Detect which cell encompasses the target text, then output its (X, Y) center coordinate. 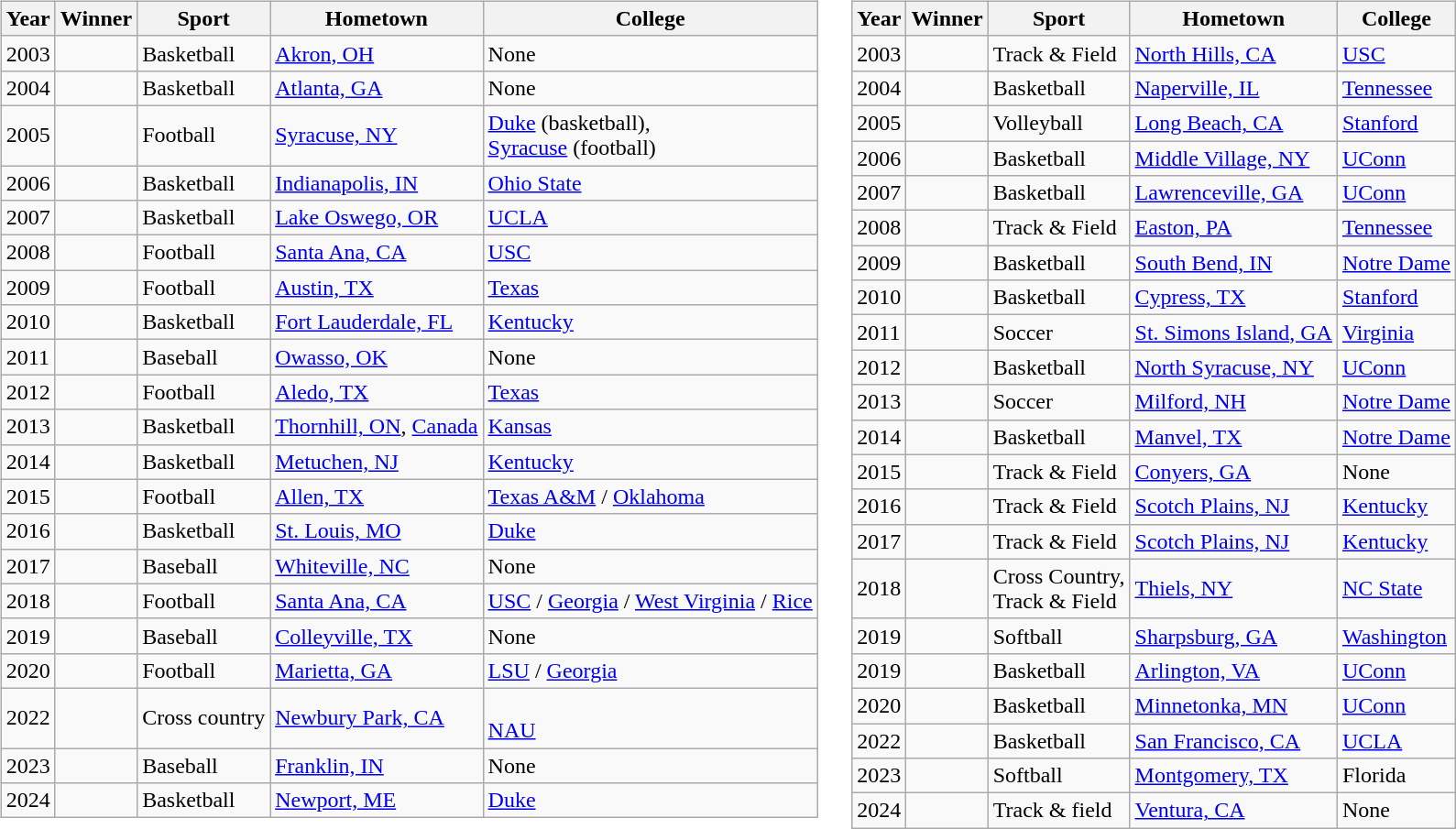
Washington (1396, 636)
Austin, TX (377, 288)
Lake Oswego, OR (377, 218)
Cypress, TX (1233, 298)
Conyers, GA (1233, 472)
USC / Georgia / West Virginia / Rice (651, 601)
Marietta, GA (377, 671)
Sharpsburg, GA (1233, 636)
Akron, OH (377, 53)
Montgomery, TX (1233, 776)
Cross country (203, 718)
San Francisco, CA (1233, 741)
Atlanta, GA (377, 88)
Thiels, NY (1233, 588)
Kansas (651, 427)
Fort Lauderdale, FL (377, 322)
Owasso, OK (377, 357)
St. Simons Island, GA (1233, 333)
Minnetonka, MN (1233, 705)
LSU / Georgia (651, 671)
Ventura, CA (1233, 811)
Florida (1396, 776)
Newbury Park, CA (377, 718)
Ohio State (651, 182)
Long Beach, CA (1233, 123)
Allen, TX (377, 496)
Naperville, IL (1233, 88)
Manvel, TX (1233, 437)
Indianapolis, IN (377, 182)
Cross Country, Track & Field (1059, 588)
Syracuse, NY (377, 136)
Aledo, TX (377, 392)
North Syracuse, NY (1233, 367)
Texas A&M / Oklahoma (651, 496)
Easton, PA (1233, 228)
Duke (basketball), Syracuse (football) (651, 136)
Arlington, VA (1233, 671)
Middle Village, NY (1233, 158)
Thornhill, ON, Canada (377, 427)
NAU (651, 718)
Newport, ME (377, 801)
Colleyville, TX (377, 636)
Franklin, IN (377, 765)
South Bend, IN (1233, 263)
Milford, NH (1233, 402)
Whiteville, NC (377, 566)
North Hills, CA (1233, 53)
Lawrenceville, GA (1233, 193)
NC State (1396, 588)
Metuchen, NJ (377, 462)
Virginia (1396, 333)
Track & field (1059, 811)
Volleyball (1059, 123)
St. Louis, MO (377, 531)
